Determine the (x, y) coordinate at the center of the cell enclosing the given text.  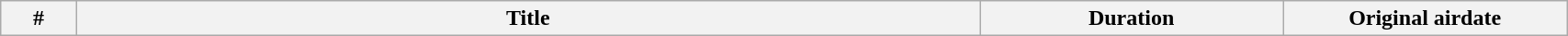
Title (527, 18)
Duration (1132, 18)
# (39, 18)
Original airdate (1426, 18)
